Locate the cell with the specified text and output its (x, y) center coordinate. 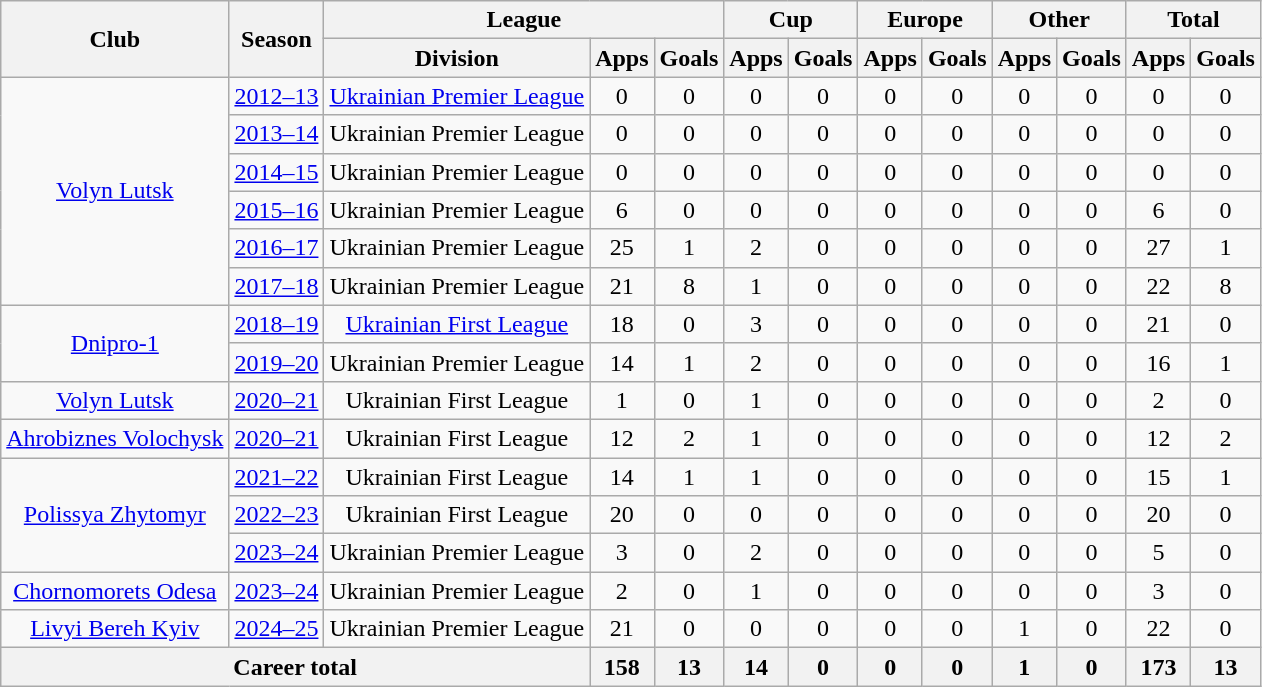
16 (1158, 362)
2017–18 (276, 286)
2014–15 (276, 172)
Career total (296, 667)
Total (1193, 20)
Other (1059, 20)
158 (622, 667)
2019–20 (276, 362)
Cup (791, 20)
League (524, 20)
2018–19 (276, 324)
15 (1158, 477)
Europe (925, 20)
2012–13 (276, 96)
25 (622, 248)
27 (1158, 248)
Club (115, 39)
18 (622, 324)
Polissya Zhytomyr (115, 515)
173 (1158, 667)
Chornomorets Odesa (115, 591)
2024–25 (276, 629)
Dnipro-1 (115, 343)
Ahrobiznes Volochysk (115, 438)
5 (1158, 553)
2015–16 (276, 210)
2013–14 (276, 134)
2022–23 (276, 515)
2021–22 (276, 477)
Livyi Bereh Kyiv (115, 629)
Season (276, 39)
Division (457, 58)
2016–17 (276, 248)
